Extract the [x, y] coordinate from the center of the cell holding the provided text.  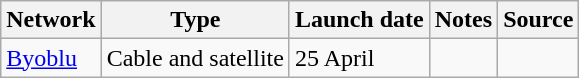
Network [51, 20]
Notes [463, 20]
Byoblu [51, 58]
Type [195, 20]
Cable and satellite [195, 58]
25 April [359, 58]
Launch date [359, 20]
Source [538, 20]
